Pinpoint the cell where the given text exists, returning its [X, Y] midpoint coordinate. 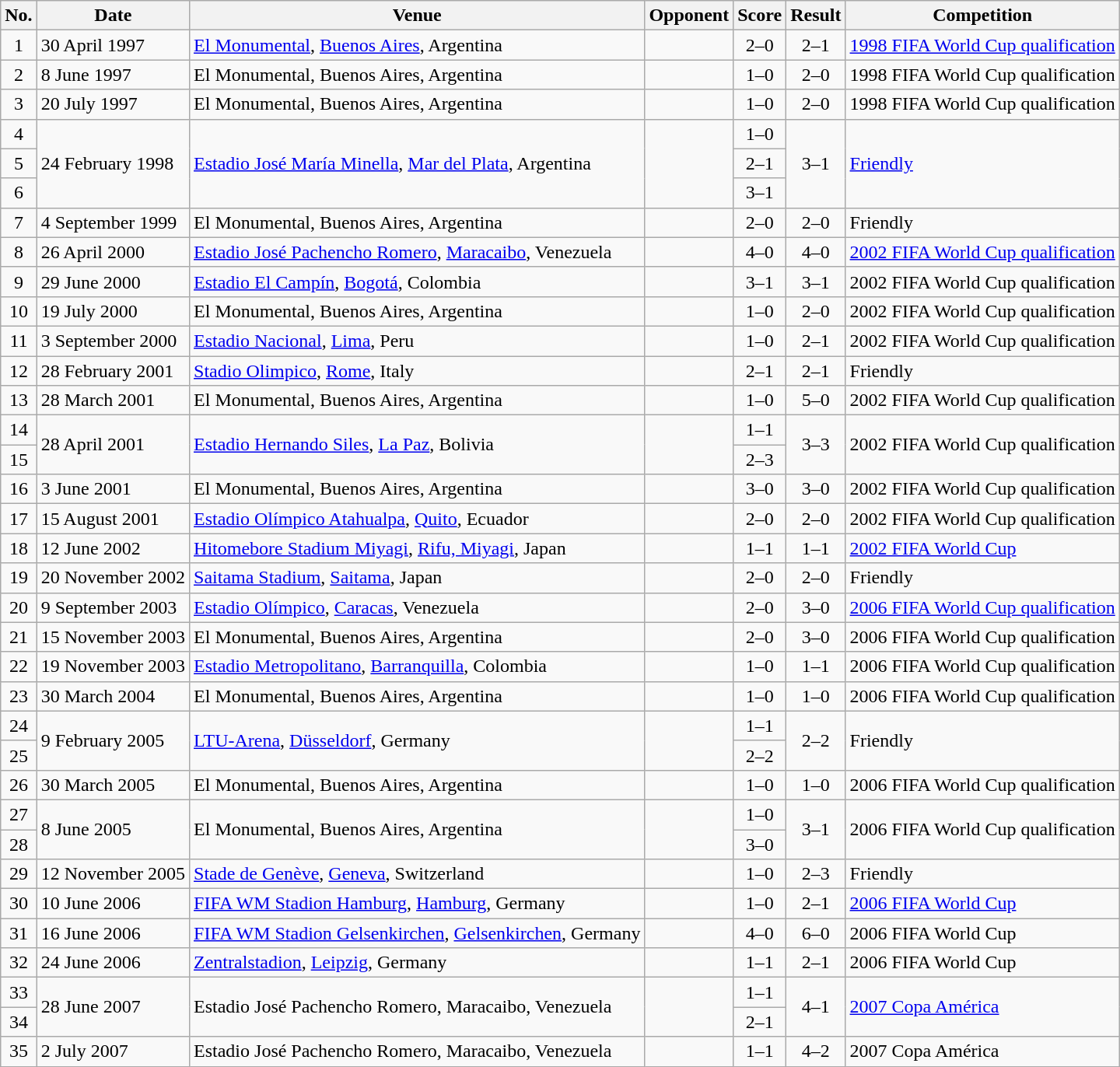
1 [19, 45]
26 April 2000 [113, 252]
9 February 2005 [113, 740]
Estadio Nacional, Lima, Peru [417, 341]
Opponent [689, 16]
19 July 2000 [113, 311]
12 November 2005 [113, 874]
17 [19, 519]
34 [19, 1022]
32 [19, 963]
21 [19, 637]
24 [19, 726]
20 [19, 607]
13 [19, 401]
19 [19, 578]
11 [19, 341]
26 [19, 785]
19 November 2003 [113, 666]
No. [19, 16]
Venue [417, 16]
4–1 [816, 1007]
28 February 2001 [113, 371]
Hitomebore Stadium Miyagi, Rifu, Miyagi, Japan [417, 548]
3 [19, 104]
3 June 2001 [113, 489]
Estadio José María Minella, Mar del Plata, Argentina [417, 163]
33 [19, 992]
30 March 2004 [113, 696]
18 [19, 548]
Result [816, 16]
4–2 [816, 1051]
3–3 [816, 445]
Competition [982, 16]
6 [19, 193]
29 June 2000 [113, 282]
20 November 2002 [113, 578]
8 [19, 252]
9 September 2003 [113, 607]
27 [19, 814]
12 [19, 371]
9 [19, 282]
28 [19, 844]
8 June 2005 [113, 829]
24 February 1998 [113, 163]
10 [19, 311]
Stade de Genève, Geneva, Switzerland [417, 874]
Saitama Stadium, Saitama, Japan [417, 578]
15 [19, 460]
22 [19, 666]
5–0 [816, 401]
4 September 1999 [113, 222]
28 March 2001 [113, 401]
7 [19, 222]
28 June 2007 [113, 1007]
3 September 2000 [113, 341]
FIFA WM Stadion Hamburg, Hamburg, Germany [417, 904]
4 [19, 134]
20 July 1997 [113, 104]
25 [19, 755]
31 [19, 933]
15 November 2003 [113, 637]
2 July 2007 [113, 1051]
Estadio El Campín, Bogotá, Colombia [417, 282]
14 [19, 430]
30 March 2005 [113, 785]
35 [19, 1051]
Estadio Olímpico, Caracas, Venezuela [417, 607]
10 June 2006 [113, 904]
Estadio Metropolitano, Barranquilla, Colombia [417, 666]
24 June 2006 [113, 963]
Zentralstadion, Leipzig, Germany [417, 963]
Estadio Hernando Siles, La Paz, Bolivia [417, 445]
29 [19, 874]
Score [760, 16]
Estadio Olímpico Atahualpa, Quito, Ecuador [417, 519]
5 [19, 163]
FIFA WM Stadion Gelsenkirchen, Gelsenkirchen, Germany [417, 933]
30 April 1997 [113, 45]
6–0 [816, 933]
8 June 1997 [113, 75]
Date [113, 16]
Stadio Olimpico, Rome, Italy [417, 371]
15 August 2001 [113, 519]
23 [19, 696]
16 June 2006 [113, 933]
2002 FIFA World Cup [982, 548]
28 April 2001 [113, 445]
2 [19, 75]
30 [19, 904]
12 June 2002 [113, 548]
LTU-Arena, Düsseldorf, Germany [417, 740]
16 [19, 489]
